Identify which cell holds the provided text, then report its [X, Y] central coordinate. 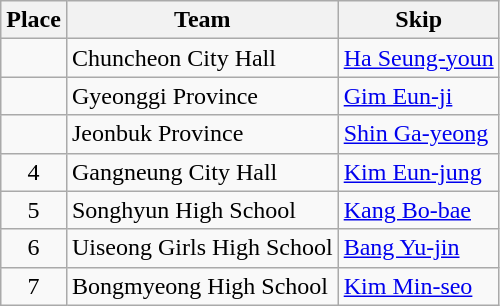
Team [202, 20]
Bang Yu-jin [418, 248]
Jeonbuk Province [202, 134]
Uiseong Girls High School [202, 248]
6 [34, 248]
Kim Min-seo [418, 286]
Place [34, 20]
Shin Ga-yeong [418, 134]
Ha Seung-youn [418, 58]
Skip [418, 20]
Kang Bo-bae [418, 210]
Gim Eun-ji [418, 96]
5 [34, 210]
Gangneung City Hall [202, 172]
Gyeonggi Province [202, 96]
Songhyun High School [202, 210]
Bongmyeong High School [202, 286]
Kim Eun-jung [418, 172]
Chuncheon City Hall [202, 58]
7 [34, 286]
4 [34, 172]
